Scan for the cell matching the given text and deliver its [x, y] coordinate at center. 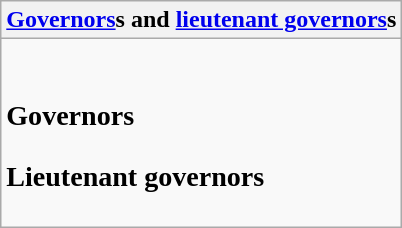
GovernorsLieutenant governors [202, 133]
Governorss and lieutenant governorss [202, 20]
